Determine the (x, y) coordinate at the center of the cell enclosing the given text.  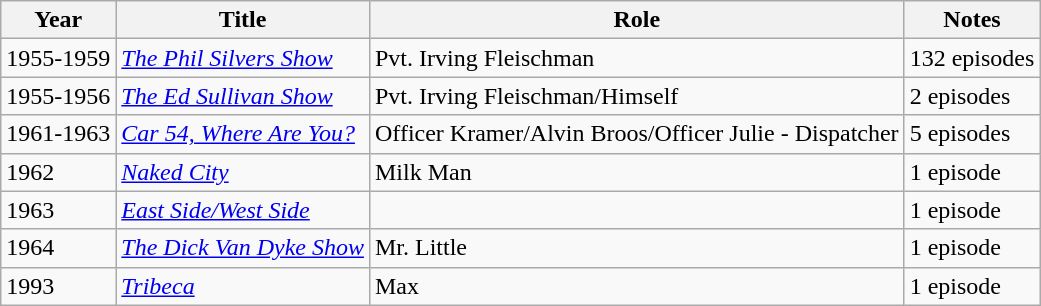
1955-1956 (58, 96)
1962 (58, 172)
Milk Man (636, 172)
Naked City (243, 172)
Max (636, 286)
Role (636, 20)
The Phil Silvers Show (243, 58)
2 episodes (972, 96)
132 episodes (972, 58)
1993 (58, 286)
The Dick Van Dyke Show (243, 248)
Tribeca (243, 286)
Mr. Little (636, 248)
Notes (972, 20)
1961-1963 (58, 134)
Year (58, 20)
The Ed Sullivan Show (243, 96)
Officer Kramer/Alvin Broos/Officer Julie - Dispatcher (636, 134)
1955-1959 (58, 58)
Title (243, 20)
1964 (58, 248)
Pvt. Irving Fleischman/Himself (636, 96)
1963 (58, 210)
Pvt. Irving Fleischman (636, 58)
5 episodes (972, 134)
East Side/West Side (243, 210)
Car 54, Where Are You? (243, 134)
